Pinpoint the cell where the given text exists, returning its [x, y] midpoint coordinate. 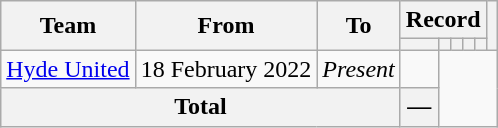
Team [68, 26]
18 February 2022 [226, 69]
Total [201, 107]
From [226, 26]
To [358, 26]
— [419, 107]
Present [358, 69]
Hyde United [68, 69]
Record [443, 20]
